Return [X, Y] of the center of cell containing provided text 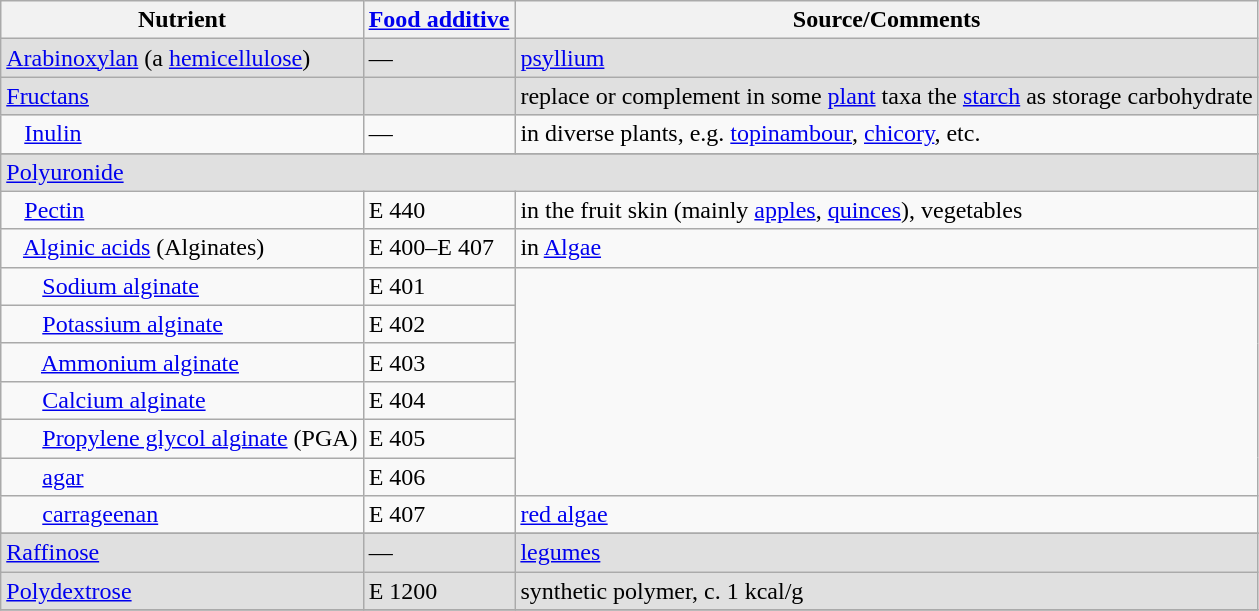
E 400–E 407 [439, 248]
Alginic acids (Alginates) [182, 248]
Fructans [182, 96]
Arabinoxylan (a hemicellulose) [182, 58]
Source/Comments [886, 20]
in Algae [886, 248]
agar [182, 477]
Food additive [439, 20]
E 1200 [439, 591]
E 407 [439, 515]
Polydextrose [182, 591]
legumes [886, 553]
in the fruit skin (mainly apples, quinces), vegetables [886, 210]
carrageenan [182, 515]
E 404 [439, 400]
in diverse plants, e.g. topinambour, chicory, etc. [886, 134]
Calcium alginate [182, 400]
E 402 [439, 324]
E 405 [439, 438]
psyllium [886, 58]
Polyuronide [630, 172]
Sodium alginate [182, 286]
E 406 [439, 477]
Propylene glycol alginate (PGA) [182, 438]
Pectin [182, 210]
Ammonium alginate [182, 362]
Inulin [182, 134]
E 440 [439, 210]
E 401 [439, 286]
replace or complement in some plant taxa the starch as storage carbohydrate [886, 96]
Potassium alginate [182, 324]
red algae [886, 515]
Raffinose [182, 553]
synthetic polymer, c. 1 kcal/g [886, 591]
Nutrient [182, 20]
E 403 [439, 362]
